Scan for the cell matching the given text and deliver its (X, Y) coordinate at center. 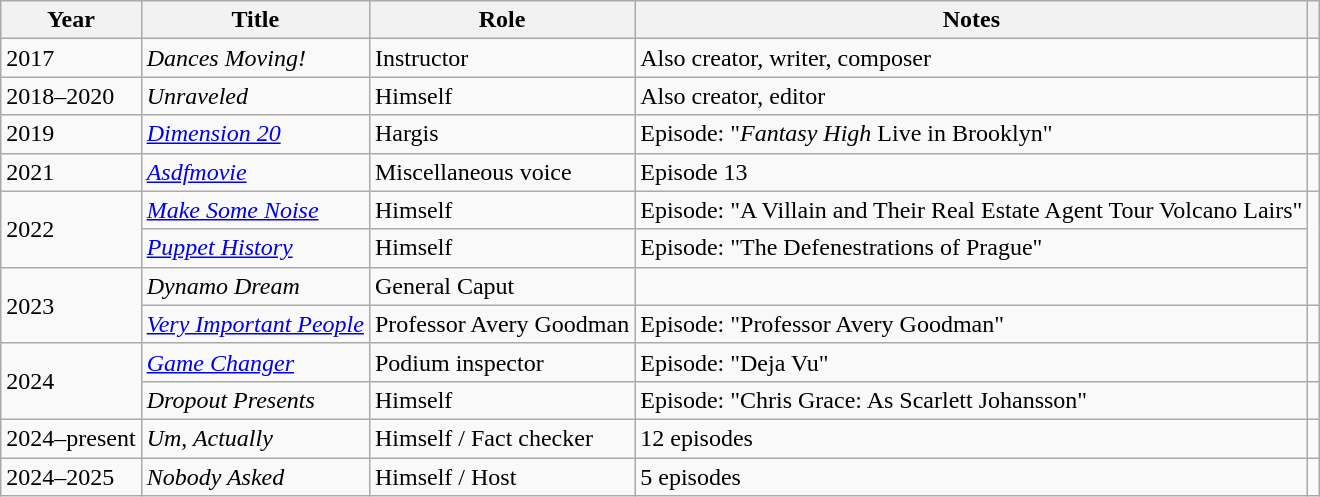
Himself / Fact checker (502, 438)
Um, Actually (255, 438)
Dances Moving! (255, 58)
Also creator, editor (972, 96)
Hargis (502, 134)
Podium inspector (502, 362)
Asdfmovie (255, 172)
Role (502, 20)
Episode: "Deja Vu" (972, 362)
2023 (71, 305)
Dropout Presents (255, 400)
2024–2025 (71, 477)
Unraveled (255, 96)
Episode: "A Villain and Their Real Estate Agent Tour Volcano Lairs" (972, 210)
Himself / Host (502, 477)
Also creator, writer, composer (972, 58)
Miscellaneous voice (502, 172)
Instructor (502, 58)
Game Changer (255, 362)
5 episodes (972, 477)
2017 (71, 58)
2022 (71, 229)
2024 (71, 381)
Episode: "Professor Avery Goodman" (972, 324)
General Caput (502, 286)
Very Important People (255, 324)
Make Some Noise (255, 210)
Episode: "The Defenestrations of Prague" (972, 248)
Notes (972, 20)
Dynamo Dream (255, 286)
Title (255, 20)
Dimension 20 (255, 134)
Nobody Asked (255, 477)
Year (71, 20)
2021 (71, 172)
Puppet History (255, 248)
2024–present (71, 438)
Professor Avery Goodman (502, 324)
Episode 13 (972, 172)
Episode: "Chris Grace: As Scarlett Johansson" (972, 400)
2019 (71, 134)
2018–2020 (71, 96)
Episode: "Fantasy High Live in Brooklyn" (972, 134)
12 episodes (972, 438)
